Search for the cell housing the specified text and yield its (X, Y) center coordinate. 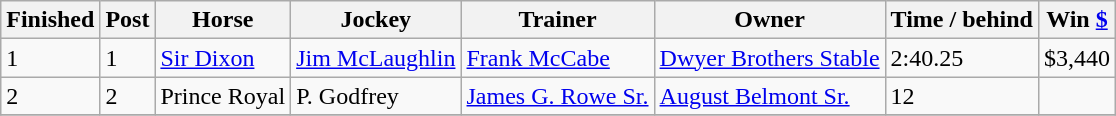
$3,440 (1076, 58)
Finished (50, 20)
Jim McLaughlin (376, 58)
P. Godfrey (376, 96)
2:40.25 (962, 58)
Trainer (558, 20)
Horse (223, 20)
Prince Royal (223, 96)
Sir Dixon (223, 58)
Owner (770, 20)
Time / behind (962, 20)
Frank McCabe (558, 58)
August Belmont Sr. (770, 96)
Post (128, 20)
Dwyer Brothers Stable (770, 58)
Win $ (1076, 20)
12 (962, 96)
Jockey (376, 20)
James G. Rowe Sr. (558, 96)
